Provide the [X, Y] coordinate of the cell's center where the given text is located.  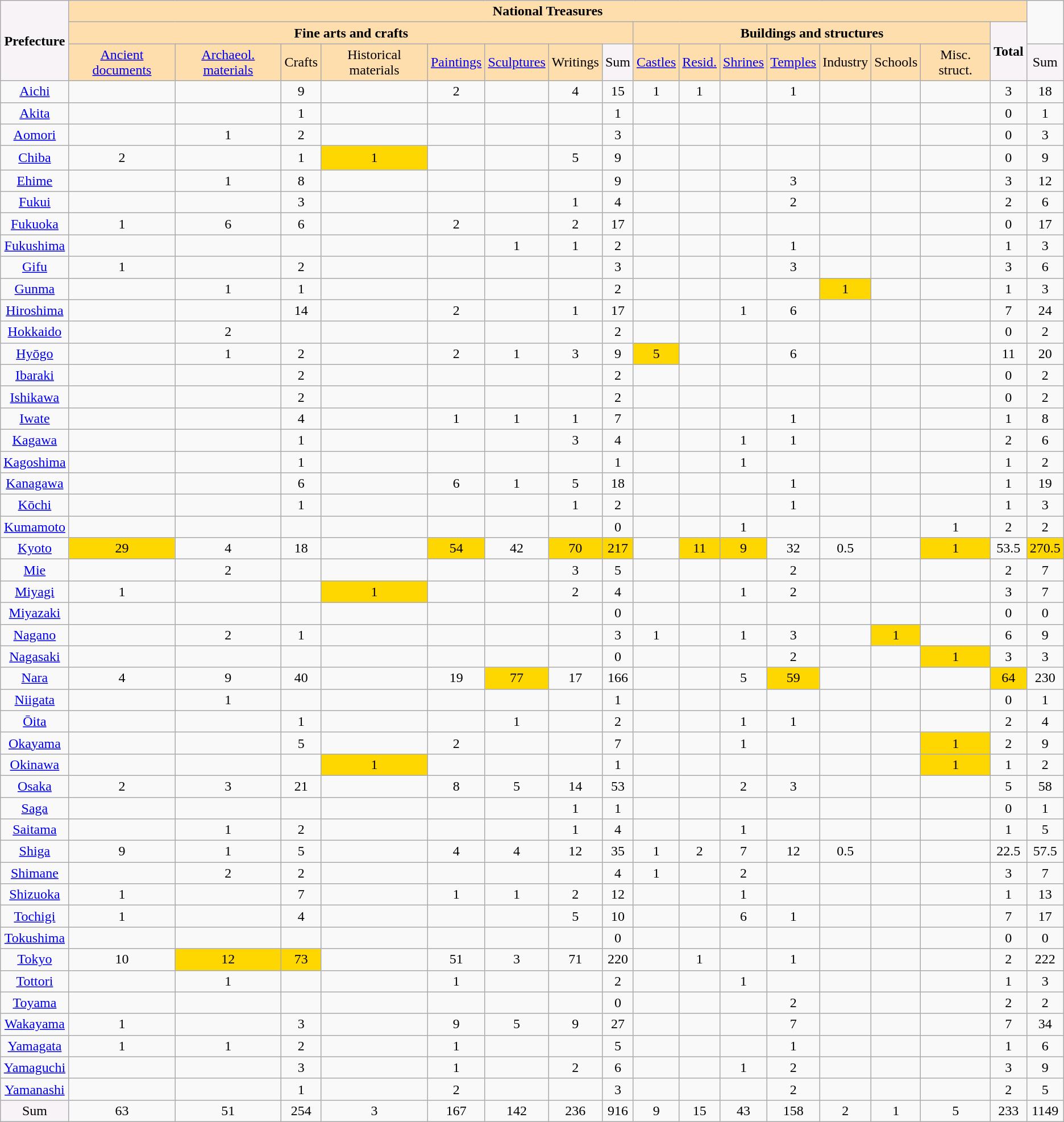
Nara [35, 678]
Ishikawa [35, 397]
Buildings and structures [812, 33]
40 [301, 678]
Tottori [35, 981]
64 [1009, 678]
233 [1009, 1111]
236 [575, 1111]
Writings [575, 63]
Aichi [35, 92]
Gunma [35, 289]
Misc. struct. [956, 63]
Tochigi [35, 916]
Yamagata [35, 1046]
63 [122, 1111]
Fukui [35, 202]
73 [301, 959]
24 [1045, 310]
Ibaraki [35, 375]
32 [793, 548]
1149 [1045, 1111]
Resid. [700, 63]
Shimane [35, 873]
220 [617, 959]
Okinawa [35, 764]
Okayama [35, 743]
Fukuoka [35, 224]
Schools [896, 63]
Niigata [35, 700]
Temples [793, 63]
Toyama [35, 1003]
Yamanashi [35, 1089]
53 [617, 786]
27 [617, 1024]
916 [617, 1111]
Kagawa [35, 440]
Mie [35, 570]
Miyazaki [35, 613]
58 [1045, 786]
Hyōgo [35, 354]
Castles [656, 63]
230 [1045, 678]
Total [1009, 51]
222 [1045, 959]
Fukushima [35, 246]
42 [517, 548]
Osaka [35, 786]
Tokyo [35, 959]
Shrines [743, 63]
Shiga [35, 851]
Shizuoka [35, 895]
77 [517, 678]
54 [456, 548]
Ancient documents [122, 63]
57.5 [1045, 851]
Iwate [35, 418]
Kagoshima [35, 462]
142 [517, 1111]
Gifu [35, 267]
Miyagi [35, 592]
43 [743, 1111]
158 [793, 1111]
167 [456, 1111]
Tokushima [35, 938]
Sculptures [517, 63]
217 [617, 548]
Saga [35, 808]
Crafts [301, 63]
Nagano [35, 635]
70 [575, 548]
Aomori [35, 135]
59 [793, 678]
Industry [846, 63]
Hokkaido [35, 332]
Paintings [456, 63]
Wakayama [35, 1024]
National Treasures [548, 11]
34 [1045, 1024]
Chiba [35, 158]
22.5 [1009, 851]
Kumamoto [35, 527]
Akita [35, 113]
Prefecture [35, 41]
35 [617, 851]
270.5 [1045, 548]
Kyoto [35, 548]
Historical materials [375, 63]
Ehime [35, 181]
166 [617, 678]
Archaeol. materials [228, 63]
13 [1045, 895]
Yamaguchi [35, 1067]
53.5 [1009, 548]
Ōita [35, 721]
20 [1045, 354]
71 [575, 959]
Saitama [35, 830]
Kōchi [35, 505]
254 [301, 1111]
29 [122, 548]
Nagasaki [35, 656]
Kanagawa [35, 484]
21 [301, 786]
Hiroshima [35, 310]
Fine arts and crafts [351, 33]
